Locate the cell with the specified text and output its (X, Y) center coordinate. 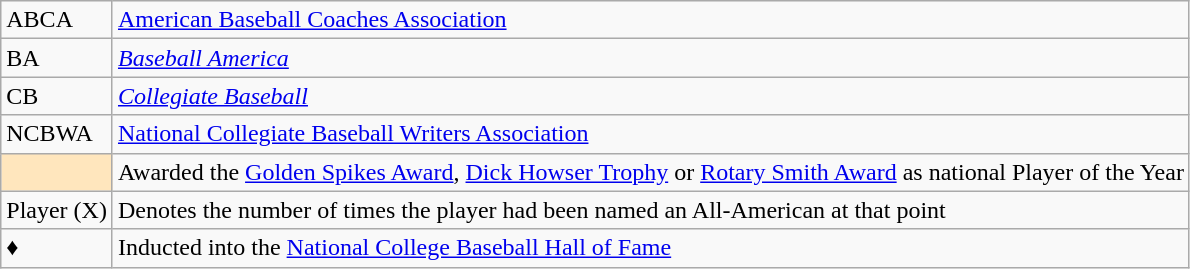
American Baseball Coaches Association (650, 20)
Player (X) (57, 210)
CB (57, 96)
Inducted into the National College Baseball Hall of Fame (650, 248)
BA (57, 58)
Awarded the Golden Spikes Award, Dick Howser Trophy or Rotary Smith Award as national Player of the Year (650, 172)
♦ (57, 248)
NCBWA (57, 134)
Baseball America (650, 58)
Collegiate Baseball (650, 96)
ABCA (57, 20)
National Collegiate Baseball Writers Association (650, 134)
Denotes the number of times the player had been named an All-American at that point (650, 210)
